Detect which cell encompasses the target text, then output its [X, Y] center coordinate. 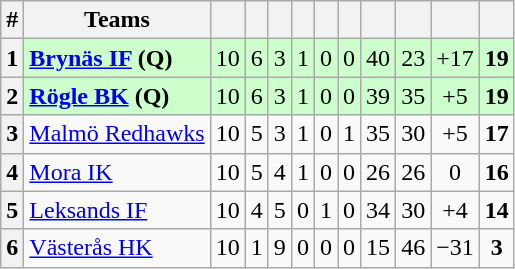
2 [12, 96]
Teams [117, 20]
34 [378, 210]
−31 [456, 248]
Malmö Redhawks [117, 134]
Leksands IF [117, 210]
14 [496, 210]
23 [414, 58]
+17 [456, 58]
Brynäs IF (Q) [117, 58]
39 [378, 96]
9 [280, 248]
Västerås HK [117, 248]
17 [496, 134]
Rögle BK (Q) [117, 96]
Mora IK [117, 172]
40 [378, 58]
46 [414, 248]
15 [378, 248]
16 [496, 172]
+4 [456, 210]
# [12, 20]
